From the cell containing the given text, extract its center point as (x, y) coordinate. 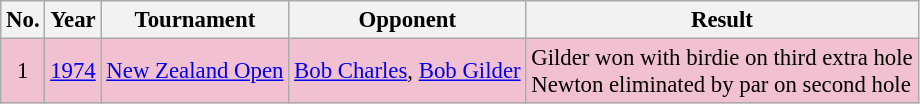
1974 (73, 72)
No. (23, 20)
Result (722, 20)
Opponent (408, 20)
1 (23, 72)
Bob Charles, Bob Gilder (408, 72)
Year (73, 20)
New Zealand Open (195, 72)
Gilder won with birdie on third extra holeNewton eliminated by par on second hole (722, 72)
Tournament (195, 20)
